Output the [X, Y] coordinate of the center of the cell containing the given text.  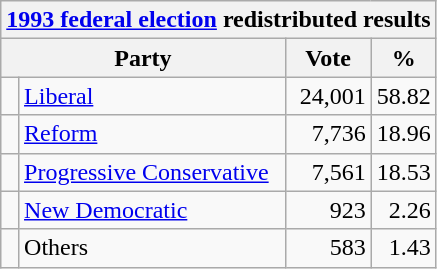
1.43 [404, 248]
7,561 [328, 172]
583 [328, 248]
2.26 [404, 210]
7,736 [328, 134]
18.96 [404, 134]
Liberal [152, 96]
24,001 [328, 96]
923 [328, 210]
Progressive Conservative [152, 172]
Others [152, 248]
Party [143, 58]
18.53 [404, 172]
Vote [328, 58]
% [404, 58]
Reform [152, 134]
58.82 [404, 96]
New Democratic [152, 210]
1993 federal election redistributed results [218, 20]
